Pinpoint the cell where the given text exists, returning its [X, Y] midpoint coordinate. 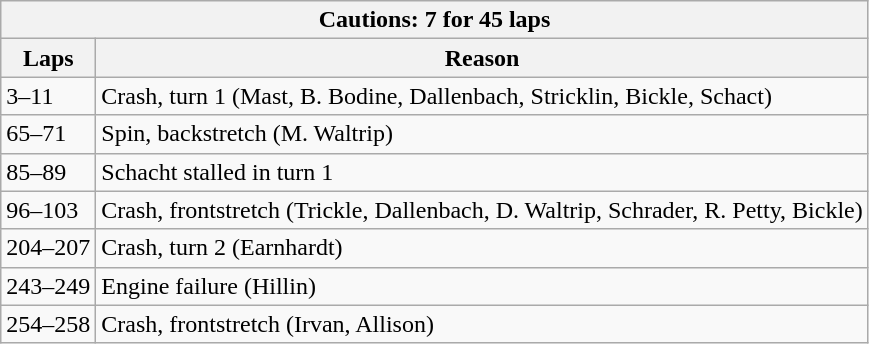
Spin, backstretch (M. Waltrip) [482, 134]
Schacht stalled in turn 1 [482, 172]
3–11 [48, 96]
Crash, frontstretch (Trickle, Dallenbach, D. Waltrip, Schrader, R. Petty, Bickle) [482, 210]
204–207 [48, 248]
96–103 [48, 210]
254–258 [48, 324]
Laps [48, 58]
85–89 [48, 172]
Cautions: 7 for 45 laps [434, 20]
Crash, turn 1 (Mast, B. Bodine, Dallenbach, Stricklin, Bickle, Schact) [482, 96]
Crash, frontstretch (Irvan, Allison) [482, 324]
Engine failure (Hillin) [482, 286]
243–249 [48, 286]
Crash, turn 2 (Earnhardt) [482, 248]
Reason [482, 58]
65–71 [48, 134]
